Scan for the cell matching the given text and deliver its [x, y] coordinate at center. 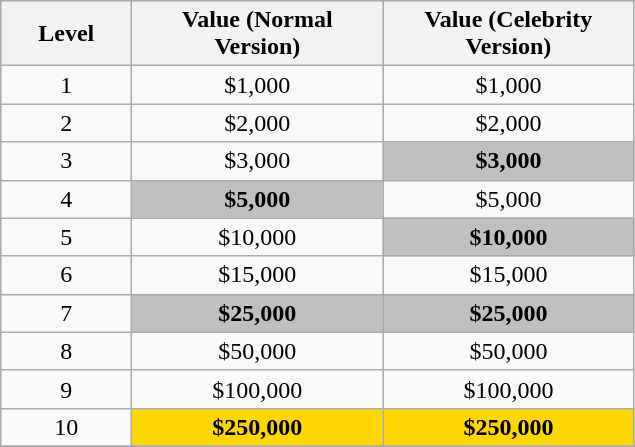
Value (Celebrity Version) [508, 34]
9 [66, 389]
1 [66, 85]
Value (Normal Version) [258, 34]
7 [66, 313]
Level [66, 34]
10 [66, 427]
4 [66, 199]
8 [66, 351]
6 [66, 275]
5 [66, 237]
2 [66, 123]
3 [66, 161]
